Pinpoint the cell where the given text exists, returning its [x, y] midpoint coordinate. 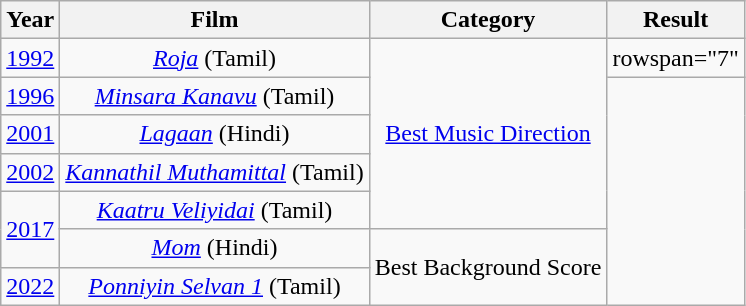
Result [676, 20]
Film [214, 20]
Kaatru Veliyidai (Tamil) [214, 210]
Mom (Hindi) [214, 248]
1992 [30, 58]
Kannathil Muthamittal (Tamil) [214, 172]
Year [30, 20]
Roja (Tamil) [214, 58]
Best Background Score [488, 267]
Lagaan (Hindi) [214, 134]
2002 [30, 172]
Ponniyin Selvan 1 (Tamil) [214, 286]
2017 [30, 229]
Minsara Kanavu (Tamil) [214, 96]
2022 [30, 286]
2001 [30, 134]
Best Music Direction [488, 134]
Category [488, 20]
1996 [30, 96]
rowspan="7" [676, 58]
